Determine the [X, Y] coordinate at the center of the cell enclosing the given text.  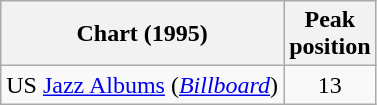
13 [330, 85]
Chart (1995) [142, 34]
Peakposition [330, 34]
US Jazz Albums (Billboard) [142, 85]
